Output the (x, y) coordinate of the center of the cell containing the given text.  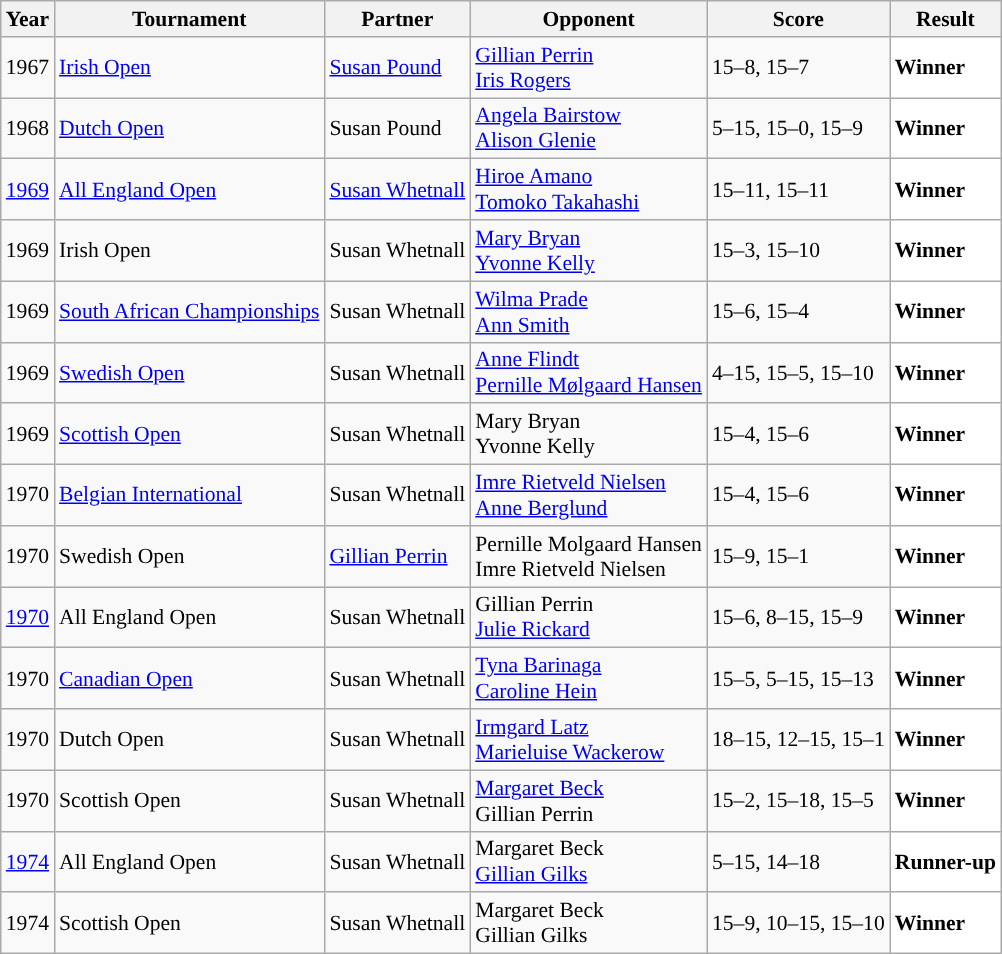
Year (28, 19)
15–8, 15–7 (798, 68)
15–6, 8–15, 15–9 (798, 618)
Partner (397, 19)
15–9, 10–15, 15–10 (798, 924)
Score (798, 19)
South African Championships (189, 312)
Irmgard Latz Marieluise Wackerow (588, 740)
Pernille Molgaard Hansen Imre Rietveld Nielsen (588, 556)
Margaret Beck Gillian Perrin (588, 800)
Hiroe Amano Tomoko Takahashi (588, 190)
Gillian Perrin Julie Rickard (588, 618)
Runner-up (946, 862)
18–15, 12–15, 15–1 (798, 740)
5–15, 14–18 (798, 862)
4–15, 15–5, 15–10 (798, 372)
Wilma Prade Ann Smith (588, 312)
15–2, 15–18, 15–5 (798, 800)
Imre Rietveld Nielsen Anne Berglund (588, 496)
5–15, 15–0, 15–9 (798, 128)
15–11, 15–11 (798, 190)
Tournament (189, 19)
Gillian Perrin Iris Rogers (588, 68)
1968 (28, 128)
15–3, 15–10 (798, 250)
15–5, 5–15, 15–13 (798, 678)
Canadian Open (189, 678)
Tyna Barinaga Caroline Hein (588, 678)
Gillian Perrin (397, 556)
Angela Bairstow Alison Glenie (588, 128)
15–9, 15–1 (798, 556)
Result (946, 19)
Belgian International (189, 496)
15–6, 15–4 (798, 312)
1967 (28, 68)
Opponent (588, 19)
Anne Flindt Pernille Mølgaard Hansen (588, 372)
